Extract the (X, Y) coordinate from the center of the cell holding the provided text.  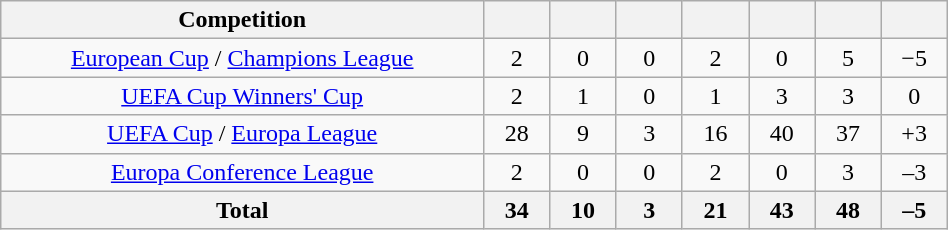
–3 (914, 172)
Total (242, 210)
Europa Conference League (242, 172)
34 (517, 210)
UEFA Cup / Europa League (242, 134)
9 (583, 134)
European Cup / Champions League (242, 58)
16 (715, 134)
10 (583, 210)
28 (517, 134)
43 (782, 210)
–5 (914, 210)
UEFA Cup Winners' Cup (242, 96)
−5 (914, 58)
+3 (914, 134)
5 (848, 58)
21 (715, 210)
48 (848, 210)
40 (782, 134)
37 (848, 134)
Competition (242, 20)
